Capture the cell that displays the provided text and extract its (x, y) central coordinate. 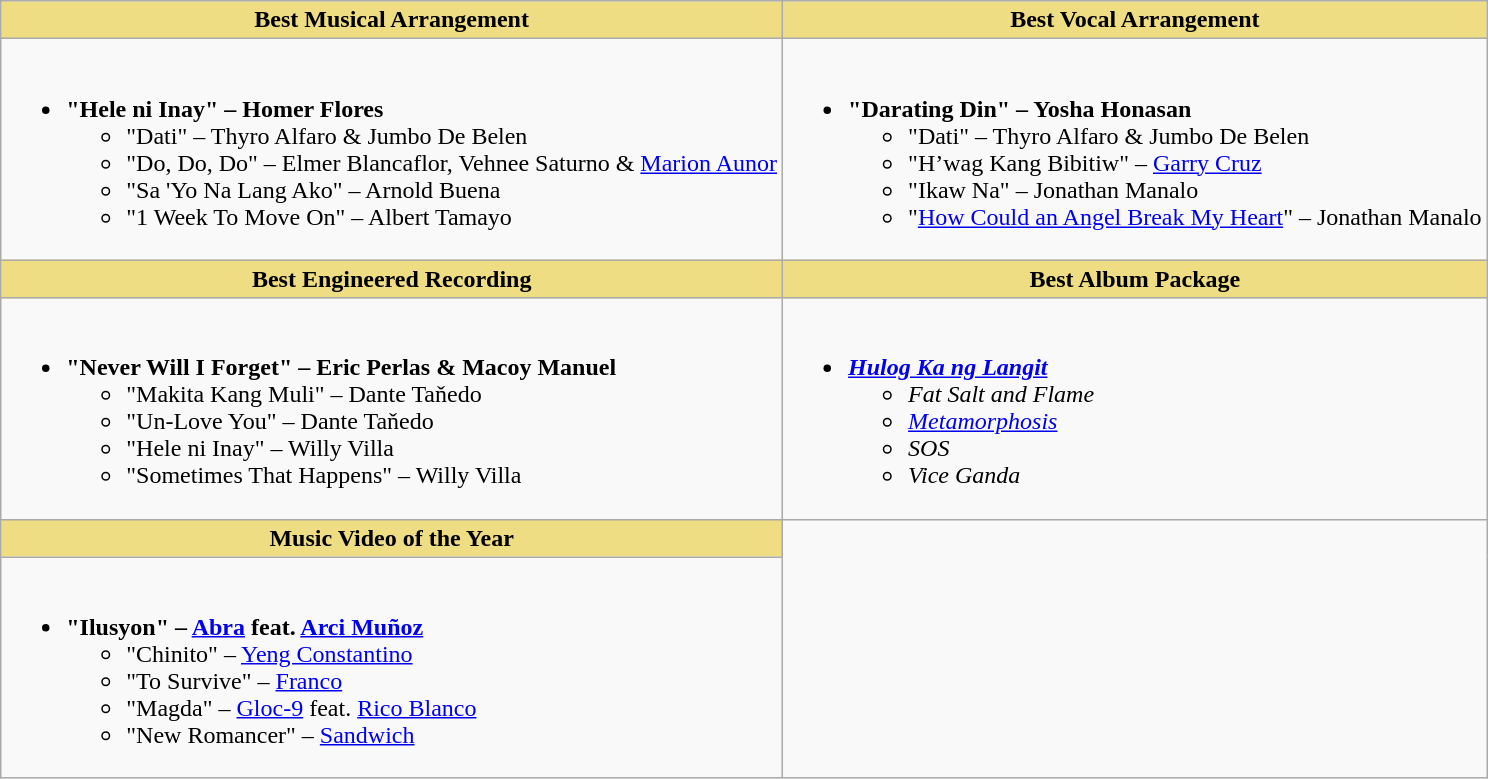
Best Album Package (1136, 279)
Hulog Ka ng LangitFat Salt and FlameMetamorphosisSOSVice Ganda (1136, 408)
Best Musical Arrangement (392, 20)
Music Video of the Year (392, 538)
"Ilusyon" – Abra feat. Arci Muñoz"Chinito" – Yeng Constantino"To Survive" – Franco"Magda" – Gloc-9 feat. Rico Blanco"New Romancer" – Sandwich (392, 668)
Best Engineered Recording (392, 279)
Best Vocal Arrangement (1136, 20)
